Determine the [X, Y] coordinate at the center of the cell enclosing the given text.  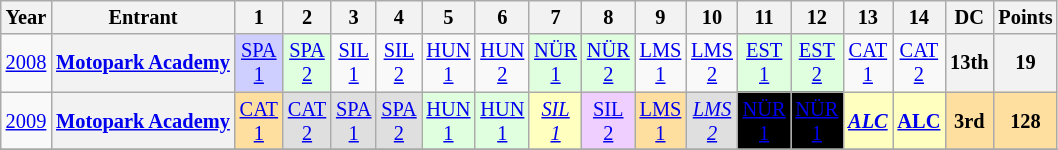
8 [608, 17]
EST1 [764, 63]
128 [1025, 121]
10 [712, 17]
Points [1025, 17]
4 [398, 17]
14 [920, 17]
13th [969, 63]
3rd [969, 121]
HUN2 [502, 63]
2008 [26, 63]
DC [969, 17]
3 [354, 17]
11 [764, 17]
1 [259, 17]
NÜR2 [608, 63]
2009 [26, 121]
19 [1025, 63]
EST2 [816, 63]
Entrant [143, 17]
5 [449, 17]
Year [26, 17]
6 [502, 17]
2 [307, 17]
7 [556, 17]
13 [868, 17]
9 [661, 17]
12 [816, 17]
